Pinpoint the cell where the given text exists, returning its (x, y) midpoint coordinate. 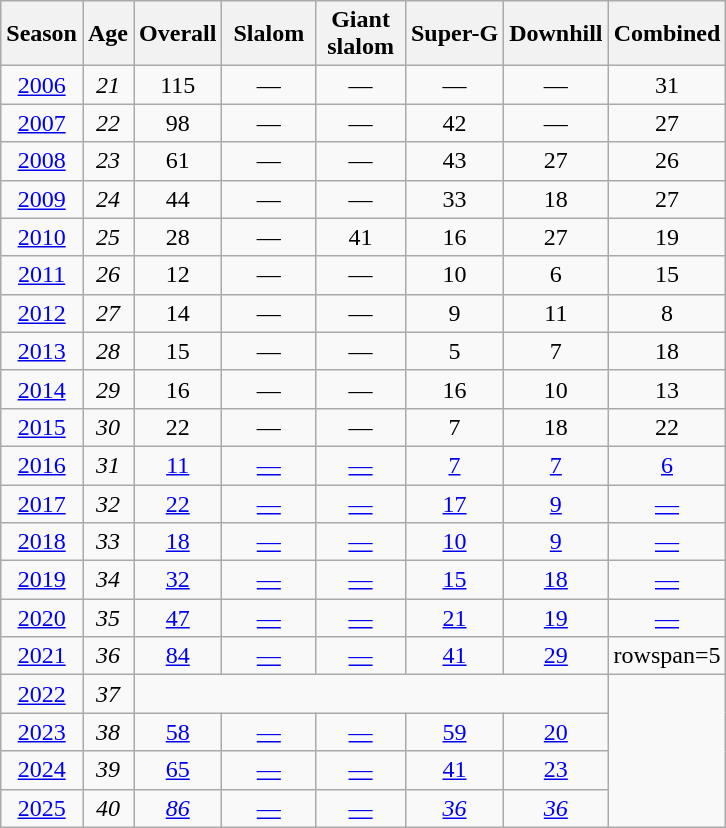
Giant slalom (361, 34)
30 (108, 427)
2008 (42, 161)
Season (42, 34)
Downhill (556, 34)
2012 (42, 313)
44 (178, 199)
115 (178, 85)
2014 (42, 389)
40 (108, 808)
2007 (42, 123)
34 (108, 580)
37 (108, 694)
20 (556, 732)
Super-G (454, 34)
2021 (42, 656)
2024 (42, 770)
98 (178, 123)
25 (108, 237)
47 (178, 618)
2020 (42, 618)
rowspan=5 (667, 656)
Overall (178, 34)
5 (454, 351)
65 (178, 770)
12 (178, 275)
2010 (42, 237)
61 (178, 161)
Age (108, 34)
2022 (42, 694)
14 (178, 313)
59 (454, 732)
24 (108, 199)
42 (454, 123)
86 (178, 808)
43 (454, 161)
2015 (42, 427)
2016 (42, 465)
17 (454, 503)
13 (667, 389)
2023 (42, 732)
2011 (42, 275)
Slalom (269, 34)
58 (178, 732)
8 (667, 313)
2019 (42, 580)
2006 (42, 85)
38 (108, 732)
2013 (42, 351)
2009 (42, 199)
39 (108, 770)
2025 (42, 808)
Combined (667, 34)
2017 (42, 503)
35 (108, 618)
2018 (42, 542)
84 (178, 656)
